Search for the cell housing the specified text and yield its [X, Y] center coordinate. 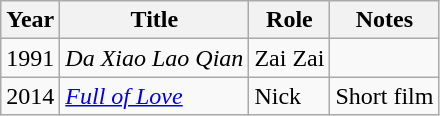
Notes [384, 20]
Short film [384, 96]
2014 [30, 96]
Year [30, 20]
Role [290, 20]
Da Xiao Lao Qian [154, 58]
1991 [30, 58]
Full of Love [154, 96]
Zai Zai [290, 58]
Title [154, 20]
Nick [290, 96]
